Find where the given text appears and provide that cell's center as (x, y) coordinate. 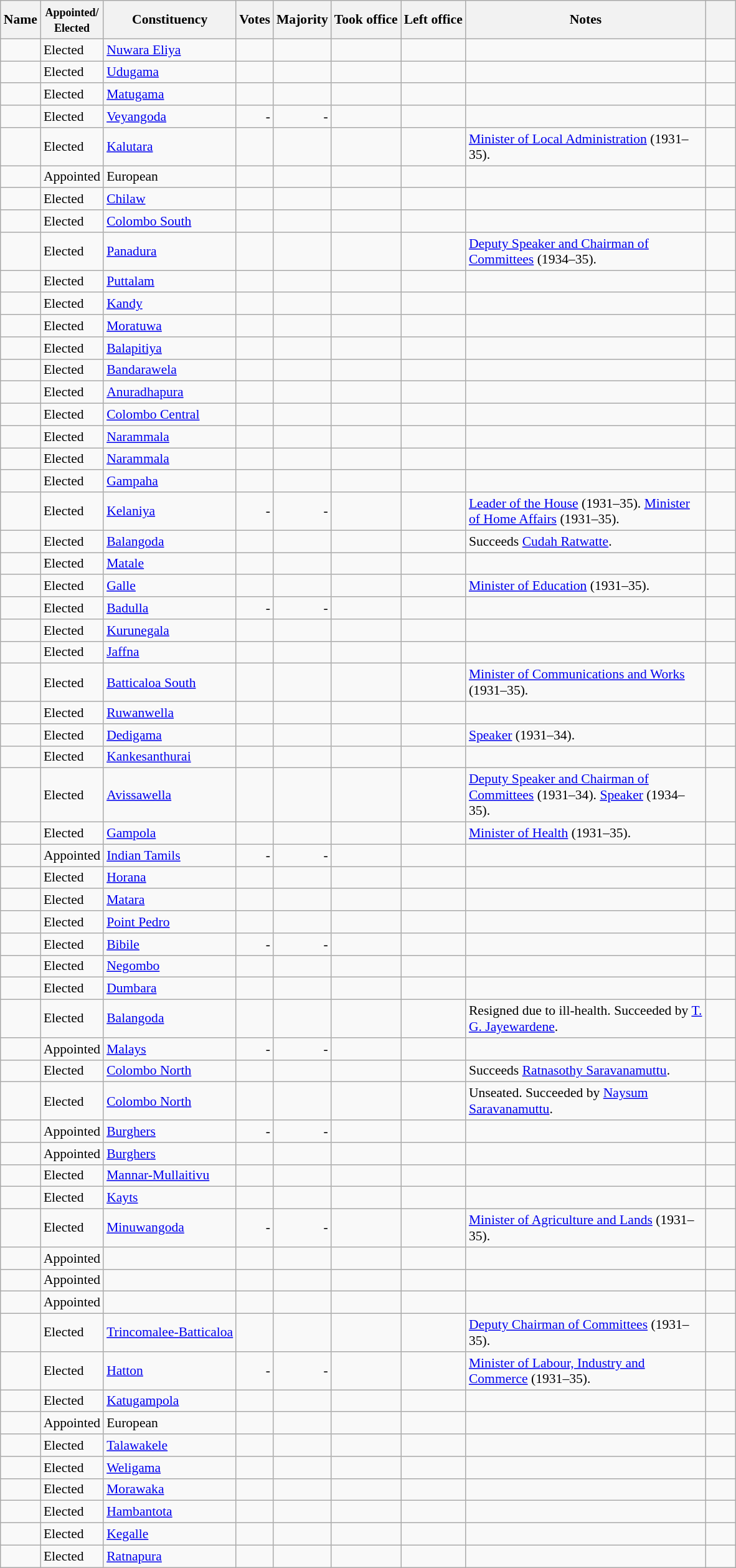
Kankesanthurai (169, 757)
Kayts (169, 1198)
Minister of Agriculture and Lands (1931–35). (585, 1228)
Minister of Health (1931–35). (585, 834)
Notes (585, 20)
Deputy Speaker and Chairman of Committees (1934–35). (585, 252)
Point Pedro (169, 922)
Hatton (169, 1371)
Ratnapura (169, 1556)
Nuwara Eliya (169, 50)
Katugampola (169, 1401)
Colombo Central (169, 415)
Resigned due to ill-health. Succeeded by T. G. Jayewardene. (585, 1019)
Hambantota (169, 1512)
Deputy Chairman of Committees (1931–35). (585, 1333)
Udugama (169, 72)
Succeeds Cudah Ratwatte. (585, 541)
Minister of Education (1931–35). (585, 586)
Left office (433, 20)
Talawakele (169, 1445)
Indian Tamils (169, 855)
Jaffna (169, 652)
Kalutara (169, 147)
Minister of Communications and Works (1931–35). (585, 683)
Horana (169, 878)
Matale (169, 564)
Leader of the House (1931–35). Minister of Home Affairs (1931–35). (585, 511)
Gampola (169, 834)
Panadura (169, 252)
Ruwanwella (169, 713)
Colombo South (169, 221)
Appointed/Elected (72, 20)
Kelaniya (169, 511)
Moratuwa (169, 326)
Kandy (169, 304)
Trincomalee-Batticaloa (169, 1333)
Minuwangoda (169, 1228)
Majority (303, 20)
Deputy Speaker and Chairman of Committees (1931–34). Speaker (1934–35). (585, 795)
Speaker (1931–34). (585, 735)
Matara (169, 900)
Minister of Labour, Industry and Commerce (1931–35). (585, 1371)
Puttalam (169, 282)
Mannar-Mullaitivu (169, 1176)
Minister of Local Administration (1931–35). (585, 147)
Votes (255, 20)
Kurunegala (169, 630)
Constituency (169, 20)
Balapitiya (169, 348)
Matugama (169, 95)
Kegalle (169, 1534)
Malays (169, 1049)
Veyangoda (169, 116)
Avissawella (169, 795)
Succeeds Ratnasothy Saravanamuttu. (585, 1071)
Weligama (169, 1468)
Badulla (169, 608)
Anuradhapura (169, 392)
Morawaka (169, 1490)
Batticaloa South (169, 683)
Bibile (169, 944)
Unseated. Succeeded by Naysum Saravanamuttu. (585, 1101)
Galle (169, 586)
Chilaw (169, 199)
Gampaha (169, 482)
Name (21, 20)
Dumbara (169, 989)
Bandarawela (169, 370)
Negombo (169, 966)
Took office (366, 20)
Dedigama (169, 735)
